Pinpoint the cell where the given text exists, returning its [X, Y] midpoint coordinate. 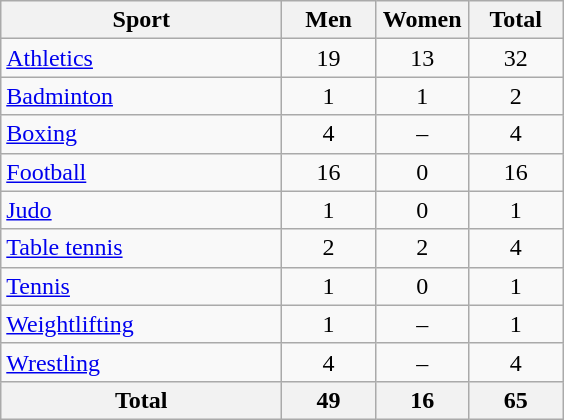
Football [142, 172]
32 [516, 58]
Men [329, 20]
Weightlifting [142, 324]
Table tennis [142, 248]
Boxing [142, 134]
Athletics [142, 58]
Women [422, 20]
Badminton [142, 96]
Tennis [142, 286]
Wrestling [142, 362]
49 [329, 400]
13 [422, 58]
Sport [142, 20]
65 [516, 400]
19 [329, 58]
Judo [142, 210]
